From the cell containing the given text, extract its center point as [x, y] coordinate. 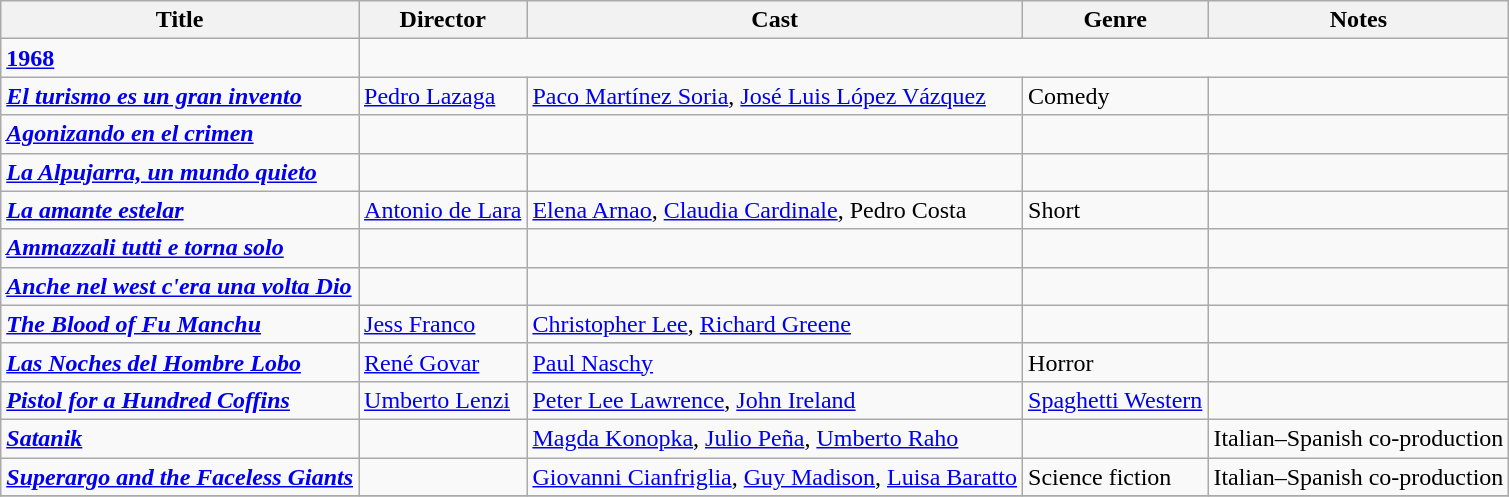
Christopher Lee, Richard Greene [775, 324]
Cast [775, 20]
1968 [180, 58]
El turismo es un gran invento [180, 96]
Horror [1116, 362]
Jess Franco [443, 324]
Superargo and the Faceless Giants [180, 477]
Spaghetti Western [1116, 400]
Ammazzali tutti e torna solo [180, 248]
René Govar [443, 362]
Giovanni Cianfriglia, Guy Madison, Luisa Baratto [775, 477]
Pedro Lazaga [443, 96]
Pistol for a Hundred Coffins [180, 400]
Science fiction [1116, 477]
Anche nel west c'era una volta Dio [180, 286]
Satanik [180, 438]
La Alpujarra, un mundo quieto [180, 172]
Umberto Lenzi [443, 400]
The Blood of Fu Manchu [180, 324]
Director [443, 20]
Antonio de Lara [443, 210]
Comedy [1116, 96]
Magda Konopka, Julio Peña, Umberto Raho [775, 438]
Paco Martínez Soria, José Luis López Vázquez [775, 96]
Elena Arnao, Claudia Cardinale, Pedro Costa [775, 210]
La amante estelar [180, 210]
Las Noches del Hombre Lobo [180, 362]
Agonizando en el crimen [180, 134]
Short [1116, 210]
Paul Naschy [775, 362]
Genre [1116, 20]
Peter Lee Lawrence, John Ireland [775, 400]
Notes [1358, 20]
Title [180, 20]
